Detect which cell encompasses the target text, then output its (X, Y) center coordinate. 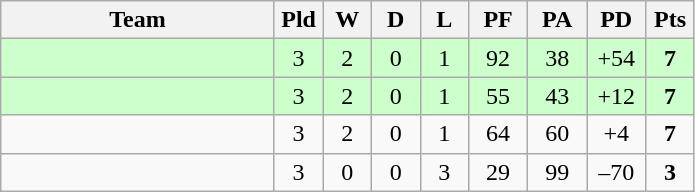
64 (498, 134)
PD (616, 20)
38 (558, 58)
+12 (616, 96)
Pld (298, 20)
–70 (616, 172)
PF (498, 20)
92 (498, 58)
99 (558, 172)
+4 (616, 134)
+54 (616, 58)
D (396, 20)
Pts (670, 20)
L (444, 20)
43 (558, 96)
60 (558, 134)
Team (138, 20)
PA (558, 20)
55 (498, 96)
29 (498, 172)
W (348, 20)
